From the cell containing the given text, extract its center point as [x, y] coordinate. 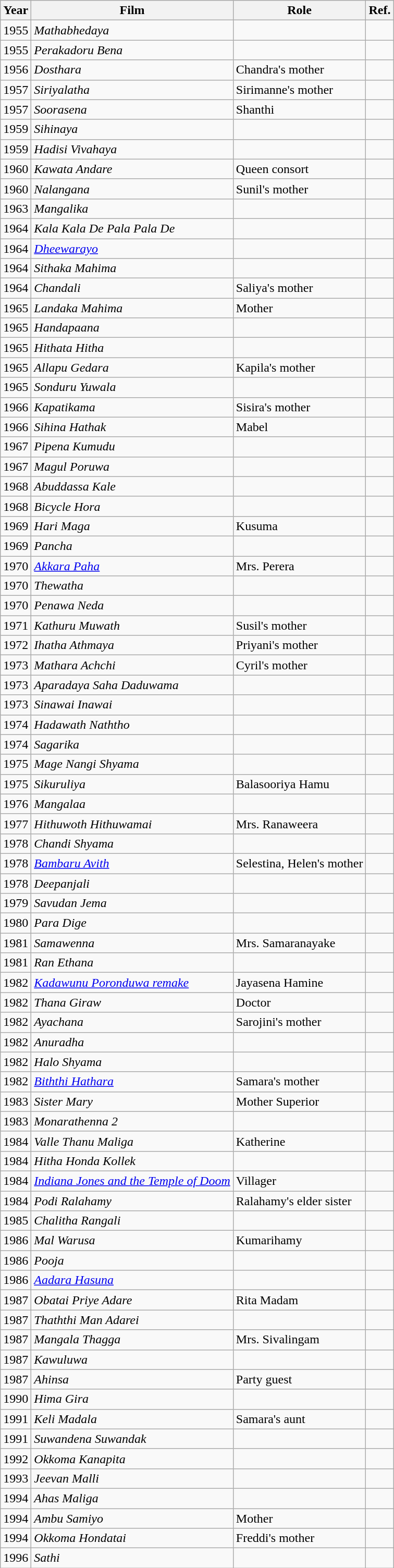
Savudan Jema [132, 903]
Monarathenna 2 [132, 1121]
Mathara Achchi [132, 665]
Sarojini's mother [299, 1022]
Jayasena Hamine [299, 983]
Bicycle Hora [132, 506]
Sister Mary [132, 1101]
Thaththi Man Adarei [132, 1320]
Sisira's mother [299, 407]
Dosthara [132, 70]
Balasooriya Hamu [299, 784]
1977 [16, 824]
Hadawath Naththo [132, 725]
Penawa Neda [132, 606]
Handapaana [132, 328]
1956 [16, 70]
Pancha [132, 546]
Freddi's mother [299, 1538]
Saliya's mother [299, 288]
Kawuluwa [132, 1359]
Kusuma [299, 526]
Akkara Paha [132, 566]
Chandali [132, 288]
1979 [16, 903]
Chandi Shyama [132, 843]
Samawenna [132, 943]
Aadara Hasuna [132, 1280]
Aparadaya Saha Daduwama [132, 685]
Keli Madala [132, 1419]
Mrs. Perera [299, 566]
Hithuwoth Hithuwamai [132, 824]
Pipena Kumudu [132, 447]
1980 [16, 923]
1976 [16, 804]
Magul Poruwa [132, 467]
Ref. [379, 10]
Ran Ethana [132, 963]
Thewatha [132, 586]
1971 [16, 626]
1996 [16, 1558]
Ayachana [132, 1022]
Susil's mother [299, 626]
Sathi [132, 1558]
Sinawai Inawai [132, 705]
Pooja [132, 1260]
Hitha Honda Kollek [132, 1161]
Mrs. Sivalingam [299, 1340]
Hari Maga [132, 526]
Mabel [299, 427]
Kala Kala De Pala Pala De [132, 228]
1985 [16, 1221]
Mangalika [132, 209]
Para Dige [132, 923]
Chandra's mother [299, 70]
Mother Superior [299, 1101]
1993 [16, 1478]
Role [299, 10]
Soorasena [132, 109]
Kathuru Muwath [132, 626]
Mal Warusa [132, 1241]
Sonduru Yuwala [132, 387]
Hima Gira [132, 1399]
Allapu Gedara [132, 367]
Sagarika [132, 744]
Ahas Maliga [132, 1498]
1963 [16, 209]
Ambu Samiyo [132, 1518]
Selestina, Helen's mother [299, 863]
Sihinaya [132, 129]
Indiana Jones and the Temple of Doom [132, 1181]
Hithata Hitha [132, 348]
Deepanjali [132, 884]
Mangalaa [132, 804]
Sirimanne's mother [299, 90]
Kadawunu Poronduwa remake [132, 983]
Jeevan Malli [132, 1478]
Sithaka Mahima [132, 268]
Halo Shyama [132, 1062]
Villager [299, 1181]
Chalitha Rangali [132, 1221]
Suwandena Suwandak [132, 1439]
Katherine [299, 1141]
Ralahamy's elder sister [299, 1200]
Dheewarayo [132, 249]
Sikuruliya [132, 784]
Ahinsa [132, 1379]
Sihina Hathak [132, 427]
Kumarihamy [299, 1241]
1990 [16, 1399]
Doctor [299, 1002]
Valle Thanu Maliga [132, 1141]
Queen consort [299, 169]
Kapila's mother [299, 367]
Film [132, 10]
Abuddassa Kale [132, 486]
Year [16, 10]
Podi Ralahamy [132, 1200]
Hadisi Vivahaya [132, 149]
Ihatha Athmaya [132, 645]
Thana Giraw [132, 1002]
Samara's aunt [299, 1419]
Bambaru Avith [132, 863]
Cyril's mother [299, 665]
Kapatikama [132, 407]
Sunil's mother [299, 189]
Mangala Thagga [132, 1340]
Okkoma Hondatai [132, 1538]
1972 [16, 645]
1992 [16, 1459]
Perakadoru Bena [132, 50]
Rita Madam [299, 1300]
Siriyalatha [132, 90]
Mage Nangi Shyama [132, 764]
Party guest [299, 1379]
Samara's mother [299, 1082]
Nalangana [132, 189]
Shanthi [299, 109]
Obatai Priye Adare [132, 1300]
Priyani's mother [299, 645]
Mrs. Ranaweera [299, 824]
Landaka Mahima [132, 308]
Okkoma Kanapita [132, 1459]
Mrs. Samaranayake [299, 943]
Kawata Andare [132, 169]
Mathabhedaya [132, 30]
Anuradha [132, 1042]
Biththi Hathara [132, 1082]
